Pinpoint the cell where the given text exists, returning its (X, Y) midpoint coordinate. 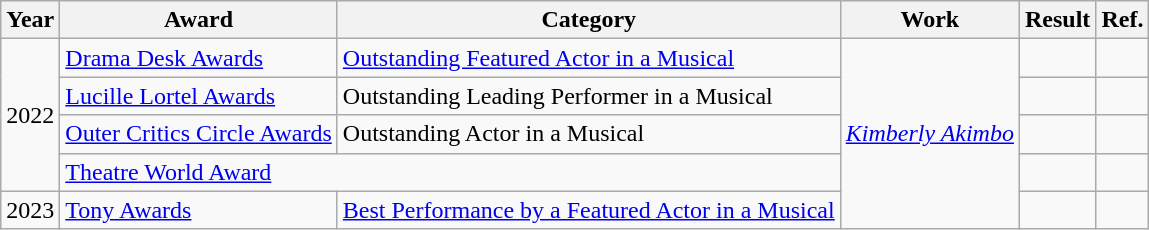
Award (198, 20)
Tony Awards (198, 210)
Year (30, 20)
2022 (30, 115)
Outstanding Leading Performer in a Musical (588, 96)
Outer Critics Circle Awards (198, 134)
Best Performance by a Featured Actor in a Musical (588, 210)
Category (588, 20)
Ref. (1122, 20)
Outstanding Featured Actor in a Musical (588, 58)
Kimberly Akimbo (930, 134)
Work (930, 20)
Theatre World Award (450, 172)
Result (1057, 20)
Outstanding Actor in a Musical (588, 134)
2023 (30, 210)
Lucille Lortel Awards (198, 96)
Drama Desk Awards (198, 58)
